Extract the (X, Y) coordinate from the center of the cell holding the provided text.  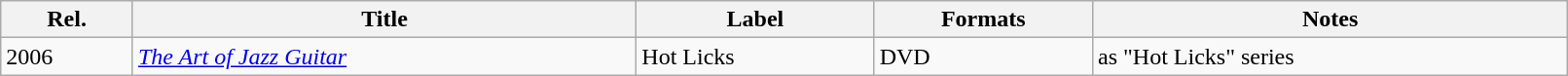
Formats (983, 19)
Rel. (67, 19)
Label (755, 19)
Notes (1330, 19)
Hot Licks (755, 57)
The Art of Jazz Guitar (383, 57)
DVD (983, 57)
2006 (67, 57)
as "Hot Licks" series (1330, 57)
Title (383, 19)
